Search for the cell housing the specified text and yield its (X, Y) center coordinate. 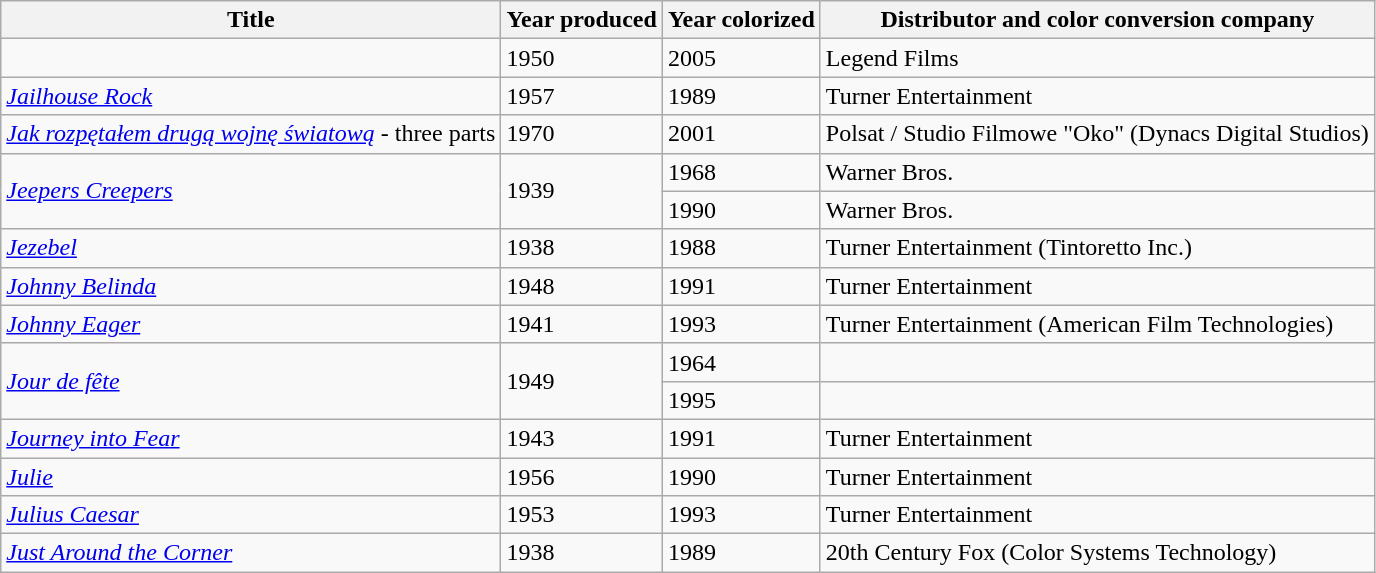
1949 (582, 381)
1939 (582, 191)
1956 (582, 477)
1957 (582, 96)
1948 (582, 286)
20th Century Fox (Color Systems Technology) (1097, 553)
Jailhouse Rock (251, 96)
Turner Entertainment (American Film Technologies) (1097, 324)
Julie (251, 477)
Jeepers Creepers (251, 191)
Turner Entertainment (Tintoretto Inc.) (1097, 248)
1941 (582, 324)
Jak rozpętałem drugą wojnę światową - three parts (251, 134)
Year produced (582, 20)
1953 (582, 515)
Jezebel (251, 248)
2005 (741, 58)
Polsat / Studio Filmowe "Oko" (Dynacs Digital Studios) (1097, 134)
Year colorized (741, 20)
Johnny Belinda (251, 286)
1970 (582, 134)
Journey into Fear (251, 438)
Just Around the Corner (251, 553)
2001 (741, 134)
1988 (741, 248)
1943 (582, 438)
1964 (741, 362)
1995 (741, 400)
1968 (741, 172)
Legend Films (1097, 58)
Johnny Eager (251, 324)
1950 (582, 58)
Distributor and color conversion company (1097, 20)
Jour de fête (251, 381)
Title (251, 20)
Julius Caesar (251, 515)
